Extract the (X, Y) coordinate from the center of the cell holding the provided text.  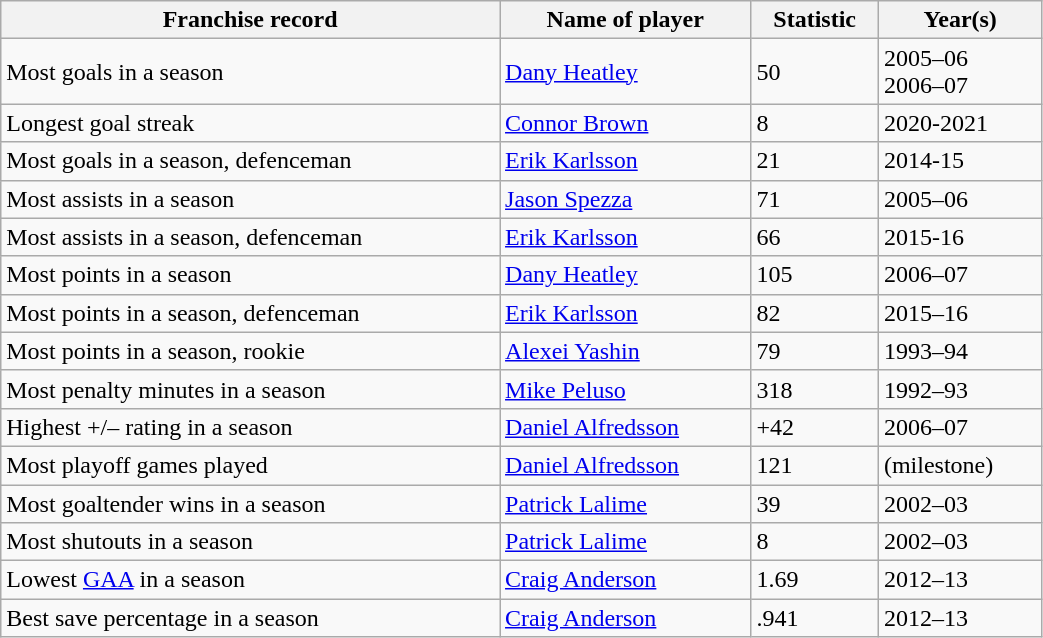
Most points in a season, defenceman (250, 313)
Most points in a season (250, 275)
66 (814, 237)
Longest goal streak (250, 123)
Best save percentage in a season (250, 618)
1993–94 (960, 351)
105 (814, 275)
Most goaltender wins in a season (250, 503)
Mike Peluso (626, 389)
318 (814, 389)
Most shutouts in a season (250, 542)
.941 (814, 618)
79 (814, 351)
Most points in a season, rookie (250, 351)
Most penalty minutes in a season (250, 389)
Most playoff games played (250, 465)
2020-2021 (960, 123)
21 (814, 161)
(milestone) (960, 465)
Lowest GAA in a season (250, 580)
2005–06 (960, 199)
82 (814, 313)
Name of player (626, 20)
Most assists in a season (250, 199)
39 (814, 503)
Year(s) (960, 20)
+42 (814, 427)
Most assists in a season, defenceman (250, 237)
2014-15 (960, 161)
121 (814, 465)
Franchise record (250, 20)
Alexei Yashin (626, 351)
71 (814, 199)
Most goals in a season, defenceman (250, 161)
Most goals in a season (250, 72)
50 (814, 72)
Jason Spezza (626, 199)
1992–93 (960, 389)
2015–16 (960, 313)
Connor Brown (626, 123)
Highest +/– rating in a season (250, 427)
1.69 (814, 580)
2005–062006–07 (960, 72)
Statistic (814, 20)
2015-16 (960, 237)
